From the cell containing the given text, extract its center point as (x, y) coordinate. 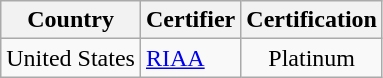
Certifier (190, 20)
Certification (312, 20)
RIAA (190, 58)
United States (71, 58)
Country (71, 20)
Platinum (312, 58)
